Pinpoint the cell where the given text exists, returning its [x, y] midpoint coordinate. 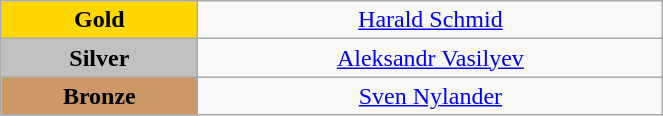
Silver [100, 58]
Sven Nylander [430, 96]
Gold [100, 20]
Aleksandr Vasilyev [430, 58]
Harald Schmid [430, 20]
Bronze [100, 96]
